Provide the [X, Y] coordinate of the cell's center where the given text is located.  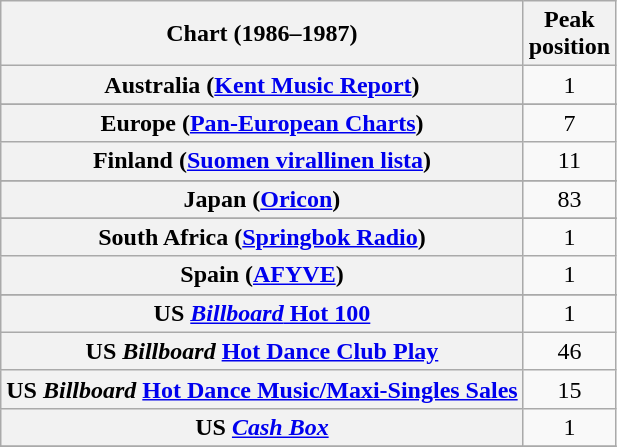
Peakposition [569, 34]
46 [569, 351]
Australia (Kent Music Report) [262, 85]
US Billboard Hot Dance Club Play [262, 351]
7 [569, 123]
Finland (Suomen virallinen lista) [262, 161]
Europe (Pan-European Charts) [262, 123]
South Africa (Springbok Radio) [262, 237]
Spain (AFYVE) [262, 275]
11 [569, 161]
83 [569, 199]
Japan (Oricon) [262, 199]
Chart (1986–1987) [262, 34]
US Cash Box [262, 427]
US Billboard Hot 100 [262, 313]
15 [569, 389]
US Billboard Hot Dance Music/Maxi-Singles Sales [262, 389]
